Extract the (x, y) coordinate from the center of the cell holding the provided text.  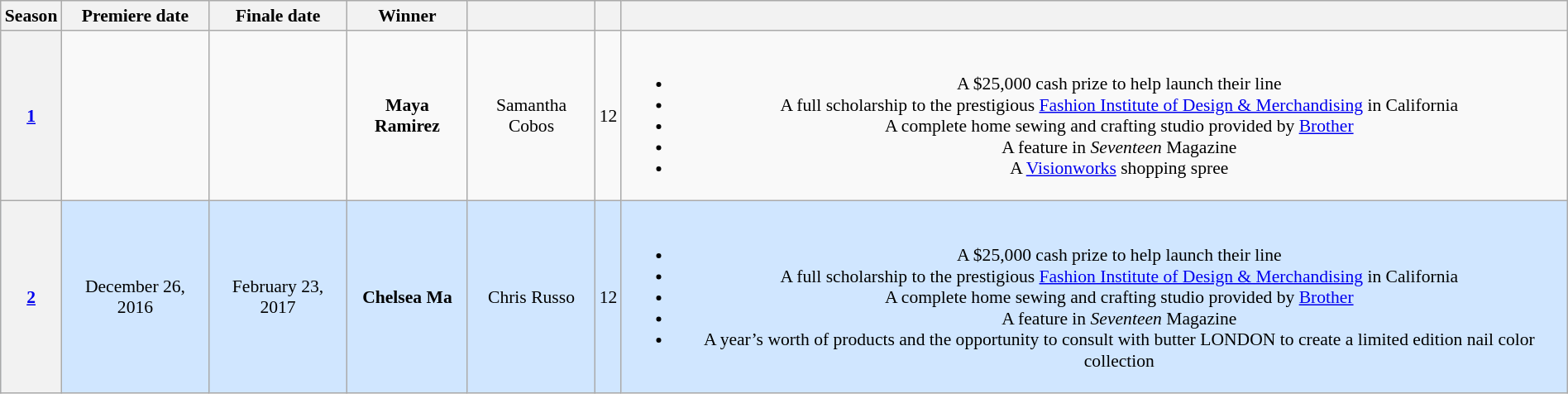
Chelsea Ma (408, 297)
Samantha Cobos (531, 116)
Chris Russo (531, 297)
February 23, 2017 (278, 297)
December 26, 2016 (135, 297)
2 (31, 297)
Winner (408, 16)
1 (31, 116)
Maya Ramirez (408, 116)
Premiere date (135, 16)
Season (31, 16)
Finale date (278, 16)
